Find where the given text appears and provide that cell's center as (X, Y) coordinate. 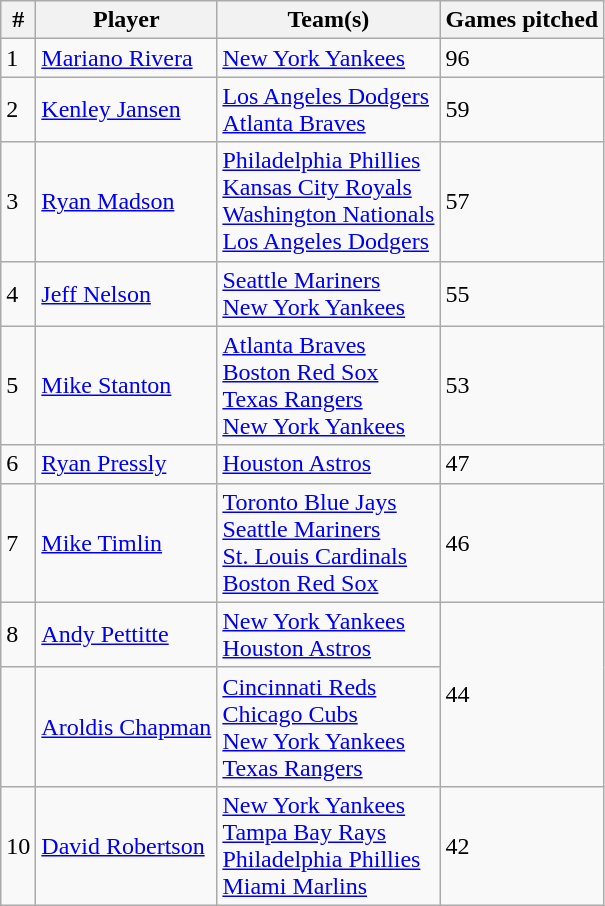
10 (18, 846)
Aroldis Chapman (126, 726)
Cincinnati RedsChicago CubsNew York YankeesTexas Rangers (328, 726)
44 (522, 694)
Games pitched (522, 20)
96 (522, 58)
59 (522, 110)
Ryan Pressly (126, 464)
Jeff Nelson (126, 294)
Mike Timlin (126, 542)
Mariano Rivera (126, 58)
Kenley Jansen (126, 110)
3 (18, 202)
46 (522, 542)
57 (522, 202)
Mike Stanton (126, 386)
1 (18, 58)
Andy Pettitte (126, 634)
42 (522, 846)
Player (126, 20)
4 (18, 294)
7 (18, 542)
2 (18, 110)
55 (522, 294)
6 (18, 464)
Toronto Blue JaysSeattle MarinersSt. Louis CardinalsBoston Red Sox (328, 542)
New York Yankees (328, 58)
Los Angeles DodgersAtlanta Braves (328, 110)
New York YankeesHouston Astros (328, 634)
47 (522, 464)
8 (18, 634)
Team(s) (328, 20)
Atlanta BravesBoston Red SoxTexas RangersNew York Yankees (328, 386)
David Robertson (126, 846)
# (18, 20)
Seattle MarinersNew York Yankees (328, 294)
5 (18, 386)
Philadelphia PhilliesKansas City RoyalsWashington NationalsLos Angeles Dodgers (328, 202)
53 (522, 386)
Ryan Madson (126, 202)
New York YankeesTampa Bay RaysPhiladelphia PhilliesMiami Marlins (328, 846)
Houston Astros (328, 464)
